Output the (x, y) coordinate of the center of the cell containing the given text.  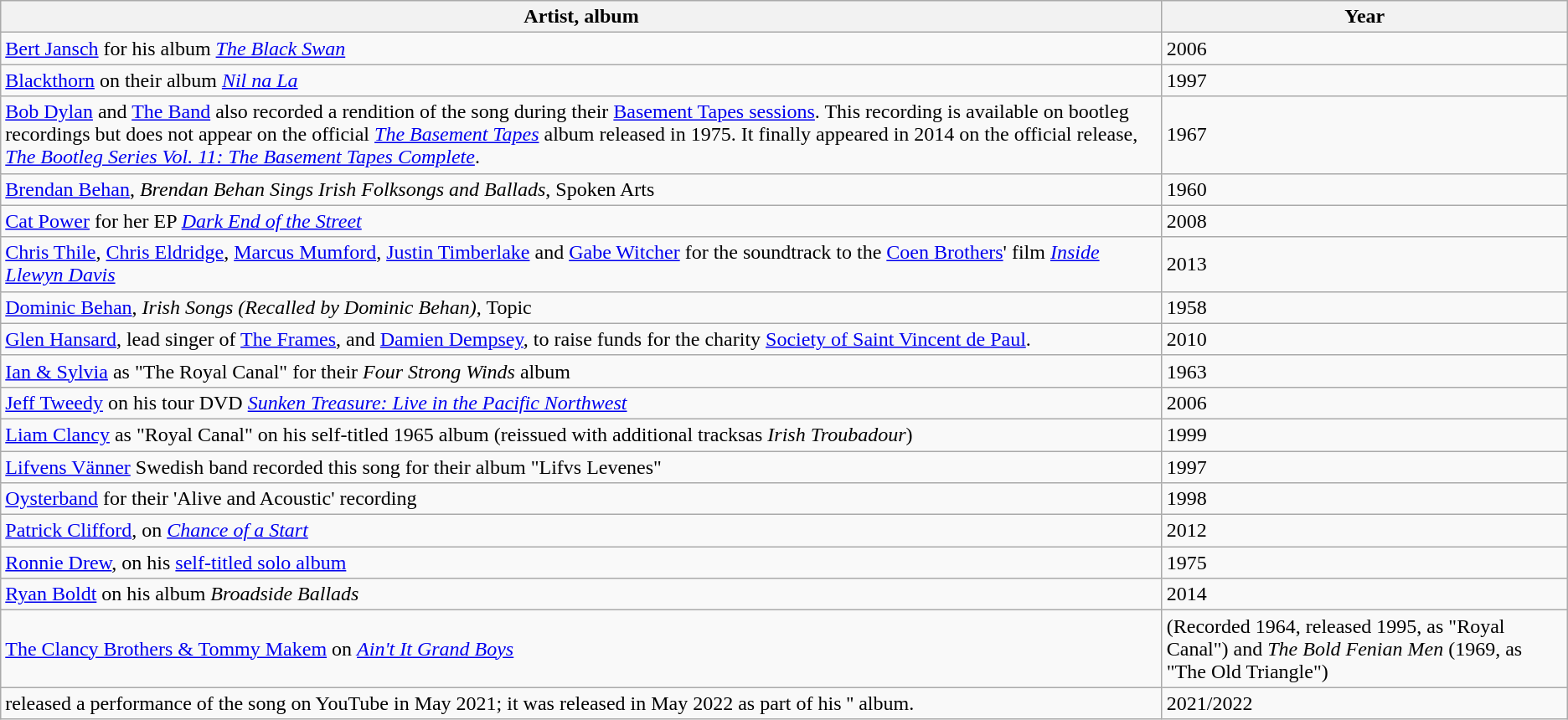
1998 (1364, 499)
1958 (1364, 307)
2021/2022 (1364, 703)
Year (1364, 17)
Oysterband for their 'Alive and Acoustic' recording (581, 499)
Lifvens Vänner Swedish band recorded this song for their album "Lifvs Levenes" (581, 466)
2013 (1364, 265)
The Clancy Brothers & Tommy Makem on Ain't It Grand Boys (581, 649)
1960 (1364, 189)
1967 (1364, 135)
Blackthorn on their album Nil na La (581, 80)
Brendan Behan, Brendan Behan Sings Irish Folksongs and Ballads, Spoken Arts (581, 189)
Patrick Clifford, on Chance of a Start (581, 531)
Dominic Behan, Irish Songs (Recalled by Dominic Behan), Topic (581, 307)
1999 (1364, 435)
released a performance of the song on YouTube in May 2021; it was released in May 2022 as part of his '' album. (581, 703)
2010 (1364, 339)
(Recorded 1964, released 1995, as "Royal Canal") and The Bold Fenian Men (1969, as "The Old Triangle") (1364, 649)
2012 (1364, 531)
2014 (1364, 594)
1975 (1364, 563)
1963 (1364, 371)
2008 (1364, 221)
Ryan Boldt on his album Broadside Ballads (581, 594)
Chris Thile, Chris Eldridge, Marcus Mumford, Justin Timberlake and Gabe Witcher for the soundtrack to the Coen Brothers' film Inside Llewyn Davis (581, 265)
Bert Jansch for his album The Black Swan (581, 49)
Glen Hansard, lead singer of The Frames, and Damien Dempsey, to raise funds for the charity Society of Saint Vincent de Paul. (581, 339)
Ronnie Drew, on his self-titled solo album (581, 563)
Cat Power for her EP Dark End of the Street (581, 221)
Jeff Tweedy on his tour DVD Sunken Treasure: Live in the Pacific Northwest (581, 403)
Artist, album (581, 17)
Liam Clancy as "Royal Canal" on his self-titled 1965 album (reissued with additional tracksas Irish Troubadour) (581, 435)
Ian & Sylvia as "The Royal Canal" for their Four Strong Winds album (581, 371)
